Return (X, Y) of the center of cell containing provided text 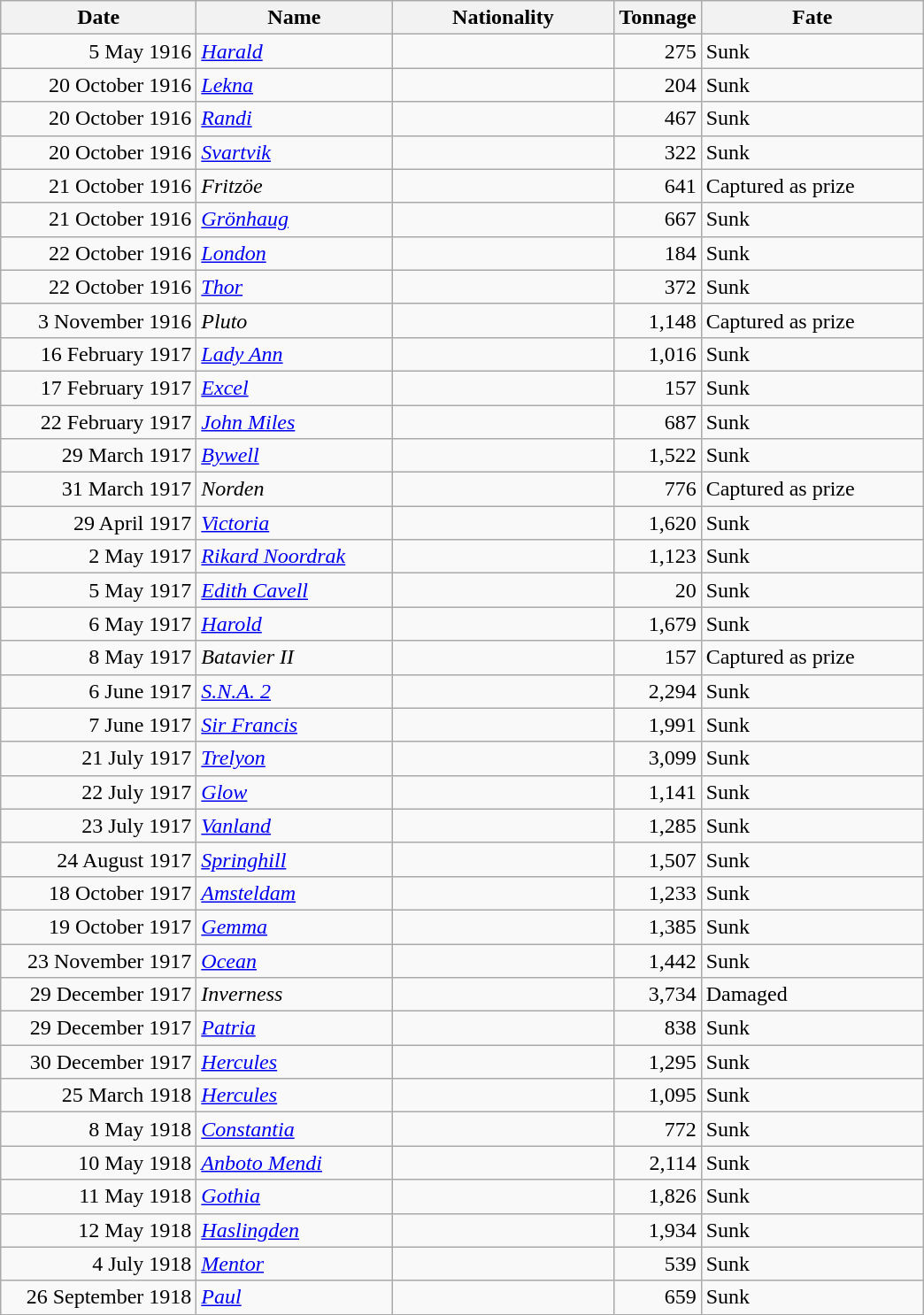
Glow (294, 792)
1,385 (658, 927)
5 May 1917 (99, 590)
30 December 1917 (99, 1062)
641 (658, 186)
1,141 (658, 792)
10 May 1918 (99, 1163)
17 February 1917 (99, 388)
23 November 1917 (99, 960)
Ocean (294, 960)
3 November 1916 (99, 320)
20 (658, 590)
Svartvik (294, 152)
7 June 1917 (99, 725)
Mentor (294, 1264)
John Miles (294, 422)
659 (658, 1297)
Patria (294, 1028)
Pluto (294, 320)
S.N.A. 2 (294, 691)
322 (658, 152)
667 (658, 219)
2,114 (658, 1163)
Fritzöe (294, 186)
1,679 (658, 624)
204 (658, 85)
5 May 1916 (99, 51)
1,233 (658, 893)
Thor (294, 287)
Lekna (294, 85)
29 April 1917 (99, 523)
184 (658, 253)
23 July 1917 (99, 826)
Grönhaug (294, 219)
3,734 (658, 995)
1,507 (658, 859)
Inverness (294, 995)
6 June 1917 (99, 691)
Name (294, 18)
29 March 1917 (99, 456)
Harald (294, 51)
Nationality (503, 18)
Springhill (294, 859)
16 February 1917 (99, 354)
Amsteldam (294, 893)
Bywell (294, 456)
2 May 1917 (99, 557)
12 May 1918 (99, 1230)
1,991 (658, 725)
Sir Francis (294, 725)
11 May 1918 (99, 1196)
1,285 (658, 826)
25 March 1918 (99, 1096)
1,148 (658, 320)
Gothia (294, 1196)
1,620 (658, 523)
2,294 (658, 691)
Trelyon (294, 758)
Excel (294, 388)
372 (658, 287)
Fate (812, 18)
Gemma (294, 927)
Paul (294, 1297)
Randi (294, 119)
26 September 1918 (99, 1297)
1,934 (658, 1230)
Constantia (294, 1129)
1,295 (658, 1062)
24 August 1917 (99, 859)
8 May 1917 (99, 657)
Batavier II (294, 657)
21 July 1917 (99, 758)
Rikard Noordrak (294, 557)
Victoria (294, 523)
467 (658, 119)
31 March 1917 (99, 489)
275 (658, 51)
687 (658, 422)
6 May 1917 (99, 624)
Anboto Mendi (294, 1163)
22 July 1917 (99, 792)
22 February 1917 (99, 422)
772 (658, 1129)
Damaged (812, 995)
1,442 (658, 960)
539 (658, 1264)
Lady Ann (294, 354)
18 October 1917 (99, 893)
1,123 (658, 557)
Edith Cavell (294, 590)
1,016 (658, 354)
776 (658, 489)
Harold (294, 624)
19 October 1917 (99, 927)
Haslingden (294, 1230)
1,095 (658, 1096)
Tonnage (658, 18)
8 May 1918 (99, 1129)
1,826 (658, 1196)
Date (99, 18)
Vanland (294, 826)
London (294, 253)
1,522 (658, 456)
Norden (294, 489)
4 July 1918 (99, 1264)
3,099 (658, 758)
838 (658, 1028)
